Capture the cell that displays the provided text and extract its [X, Y] central coordinate. 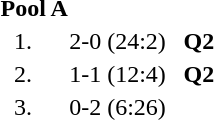
2-0 (24:2) [118, 41]
1-1 (12:4) [118, 74]
